Find where the given text appears and provide that cell's center as [x, y] coordinate. 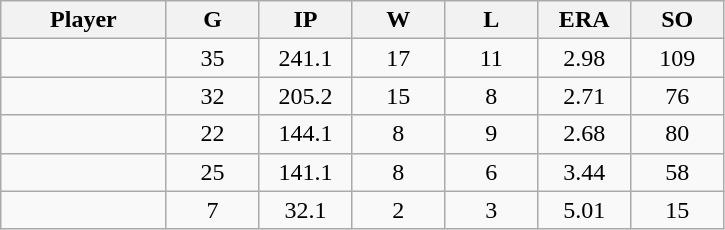
144.1 [306, 134]
141.1 [306, 172]
58 [678, 172]
11 [492, 58]
76 [678, 96]
IP [306, 20]
G [212, 20]
80 [678, 134]
32 [212, 96]
241.1 [306, 58]
ERA [584, 20]
205.2 [306, 96]
Player [84, 20]
2.98 [584, 58]
25 [212, 172]
SO [678, 20]
9 [492, 134]
L [492, 20]
7 [212, 210]
109 [678, 58]
2.71 [584, 96]
5.01 [584, 210]
22 [212, 134]
35 [212, 58]
6 [492, 172]
17 [398, 58]
32.1 [306, 210]
3.44 [584, 172]
W [398, 20]
2.68 [584, 134]
2 [398, 210]
3 [492, 210]
